Scan for the cell matching the given text and deliver its (x, y) coordinate at center. 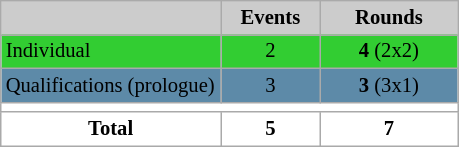
2 (270, 51)
3 (3x1) (388, 85)
7 (388, 129)
Events (270, 17)
4 (2x2) (388, 51)
Total (111, 129)
Rounds (388, 17)
Qualifications (prologue) (111, 85)
5 (270, 129)
Individual (111, 51)
3 (270, 85)
